Return the [X, Y] coordinate for the center point of the cell that contains the specified text.  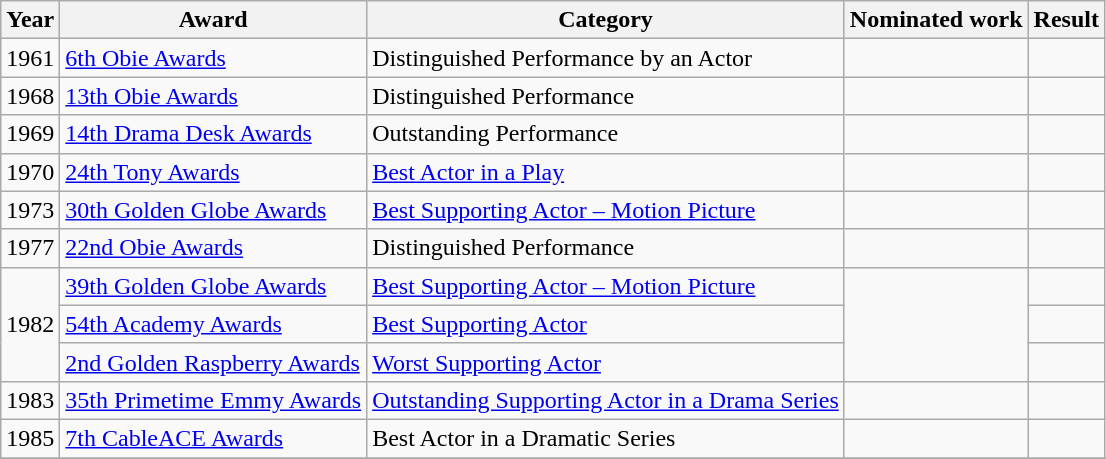
Best Actor in a Play [606, 172]
Category [606, 20]
Year [30, 20]
1977 [30, 248]
Worst Supporting Actor [606, 362]
1982 [30, 324]
Nominated work [936, 20]
Result [1066, 20]
1983 [30, 400]
Outstanding Performance [606, 134]
1985 [30, 438]
1973 [30, 210]
35th Primetime Emmy Awards [214, 400]
39th Golden Globe Awards [214, 286]
1969 [30, 134]
1968 [30, 96]
1970 [30, 172]
13th Obie Awards [214, 96]
22nd Obie Awards [214, 248]
Distinguished Performance by an Actor [606, 58]
1961 [30, 58]
24th Tony Awards [214, 172]
30th Golden Globe Awards [214, 210]
Award [214, 20]
Best Actor in a Dramatic Series [606, 438]
2nd Golden Raspberry Awards [214, 362]
6th Obie Awards [214, 58]
14th Drama Desk Awards [214, 134]
Best Supporting Actor [606, 324]
Outstanding Supporting Actor in a Drama Series [606, 400]
54th Academy Awards [214, 324]
7th CableACE Awards [214, 438]
